Provide the (X, Y) coordinate of the cell's center where the given text is located.  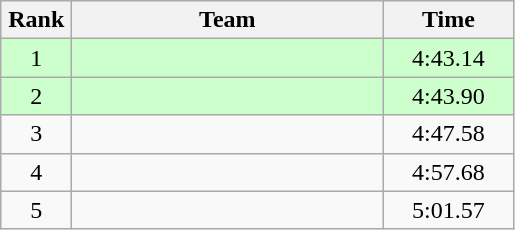
Time (448, 20)
4:57.68 (448, 172)
3 (36, 134)
4:43.14 (448, 58)
Team (228, 20)
Rank (36, 20)
4:47.58 (448, 134)
5 (36, 210)
4 (36, 172)
5:01.57 (448, 210)
4:43.90 (448, 96)
2 (36, 96)
1 (36, 58)
